Return the (X, Y) coordinate for the center point of the cell that contains the specified text.  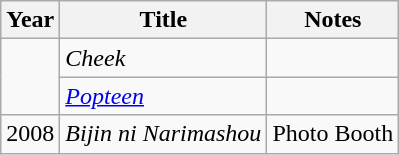
Year (30, 20)
Title (164, 20)
Bijin ni Narimashou (164, 134)
Photo Booth (333, 134)
Popteen (164, 96)
Notes (333, 20)
2008 (30, 134)
Cheek (164, 58)
